Return the [X, Y] coordinate for the center point of the cell that contains the specified text.  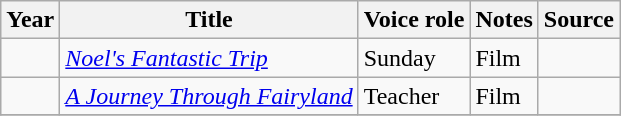
Title [209, 20]
Year [30, 20]
Teacher [414, 96]
Notes [504, 20]
A Journey Through Fairyland [209, 96]
Source [578, 20]
Voice role [414, 20]
Sunday [414, 58]
Noel's Fantastic Trip [209, 58]
